Extract the [X, Y] coordinate from the center of the cell holding the provided text.  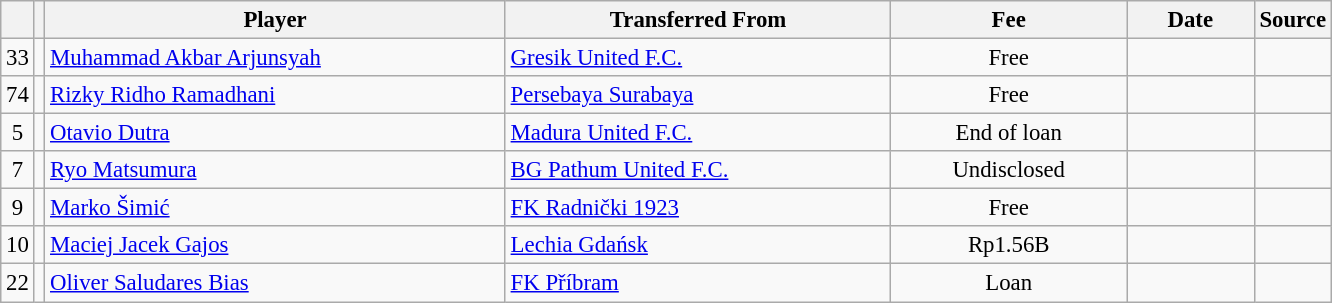
BG Pathum United F.C. [698, 170]
Muhammad Akbar Arjunsyah [276, 58]
22 [18, 283]
Date [1190, 20]
Madura United F.C. [698, 133]
5 [18, 133]
Player [276, 20]
Persebaya Surabaya [698, 95]
Lechia Gdańsk [698, 245]
33 [18, 58]
Ryo Matsumura [276, 170]
Loan [1009, 283]
Rizky Ridho Ramadhani [276, 95]
Undisclosed [1009, 170]
7 [18, 170]
Oliver Saludares Bias [276, 283]
Fee [1009, 20]
10 [18, 245]
Rp1.56B [1009, 245]
Source [1292, 20]
FK Radnički 1923 [698, 208]
Gresik United F.C. [698, 58]
Maciej Jacek Gajos [276, 245]
Transferred From [698, 20]
9 [18, 208]
End of loan [1009, 133]
74 [18, 95]
Marko Šimić [276, 208]
FK Příbram [698, 283]
Otavio Dutra [276, 133]
